Detect which cell encompasses the target text, then output its [x, y] center coordinate. 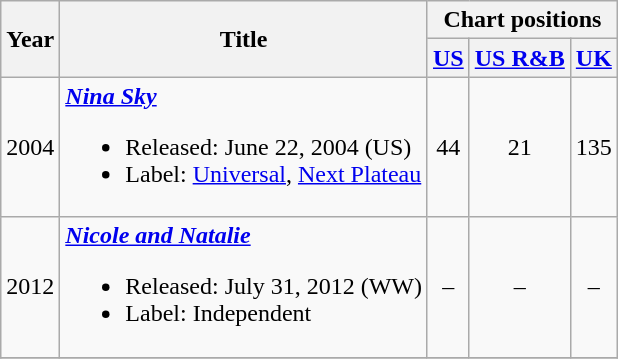
44 [448, 147]
Nicole and NatalieReleased: July 31, 2012 (WW)Label: Independent [244, 287]
US R&B [520, 58]
UK [594, 58]
Year [30, 39]
21 [520, 147]
US [448, 58]
Chart positions [522, 20]
2004 [30, 147]
Title [244, 39]
135 [594, 147]
2012 [30, 287]
Nina SkyReleased: June 22, 2004 (US)Label: Universal, Next Plateau [244, 147]
